For the text-containing cell, return its midpoint in (X, Y) coordinate format. 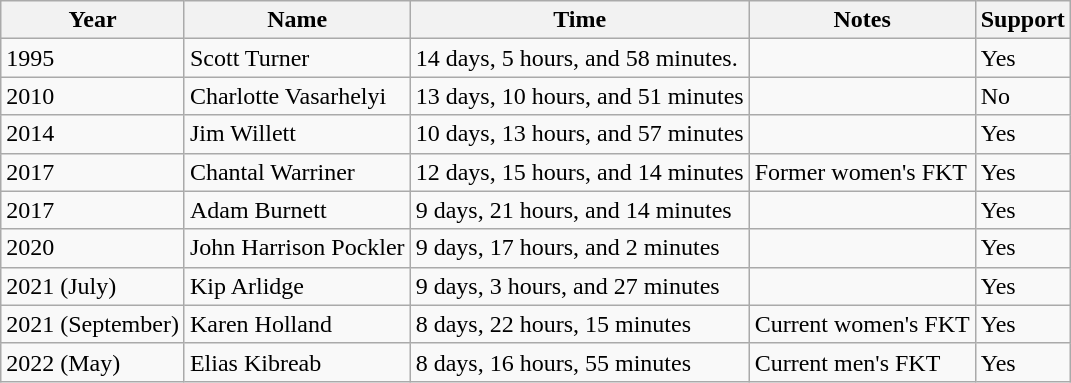
10 days, 13 hours, and 57 minutes (580, 134)
Kip Arlidge (297, 286)
8 days, 22 hours, 15 minutes (580, 324)
2021 (September) (93, 324)
12 days, 15 hours, and 14 minutes (580, 172)
Charlotte Vasarhelyi (297, 96)
9 days, 3 hours, and 27 minutes (580, 286)
Jim Willett (297, 134)
No (1022, 96)
2014 (93, 134)
Elias Kibreab (297, 362)
John Harrison Pockler (297, 248)
2010 (93, 96)
Support (1022, 20)
9 days, 17 hours, and 2 minutes (580, 248)
1995 (93, 58)
Chantal Warriner (297, 172)
Time (580, 20)
Current men's FKT (862, 362)
Current women's FKT (862, 324)
Karen Holland (297, 324)
Notes (862, 20)
Name (297, 20)
Year (93, 20)
2020 (93, 248)
13 days, 10 hours, and 51 minutes (580, 96)
8 days, 16 hours, 55 minutes (580, 362)
2021 (July) (93, 286)
Scott Turner (297, 58)
9 days, 21 hours, and 14 minutes (580, 210)
14 days, 5 hours, and 58 minutes. (580, 58)
2022 (May) (93, 362)
Former women's FKT (862, 172)
Adam Burnett (297, 210)
